Search for the cell housing the specified text and yield its (X, Y) center coordinate. 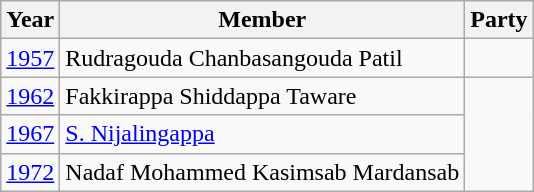
1962 (30, 96)
1957 (30, 58)
1967 (30, 134)
Nadaf Mohammed Kasimsab Mardansab (262, 172)
Fakkirappa Shiddappa Taware (262, 96)
Party (499, 20)
Rudragouda Chanbasangouda Patil (262, 58)
Member (262, 20)
S. Nijalingappa (262, 134)
Year (30, 20)
1972 (30, 172)
